Determine the [X, Y] coordinate at the center of the cell enclosing the given text.  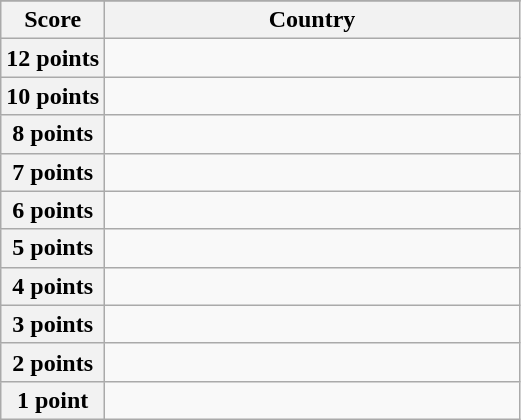
4 points [53, 286]
3 points [53, 324]
Score [53, 20]
6 points [53, 210]
7 points [53, 172]
5 points [53, 248]
1 point [53, 400]
12 points [53, 58]
10 points [53, 96]
2 points [53, 362]
8 points [53, 134]
Country [312, 20]
